Capture the cell that displays the provided text and extract its [X, Y] central coordinate. 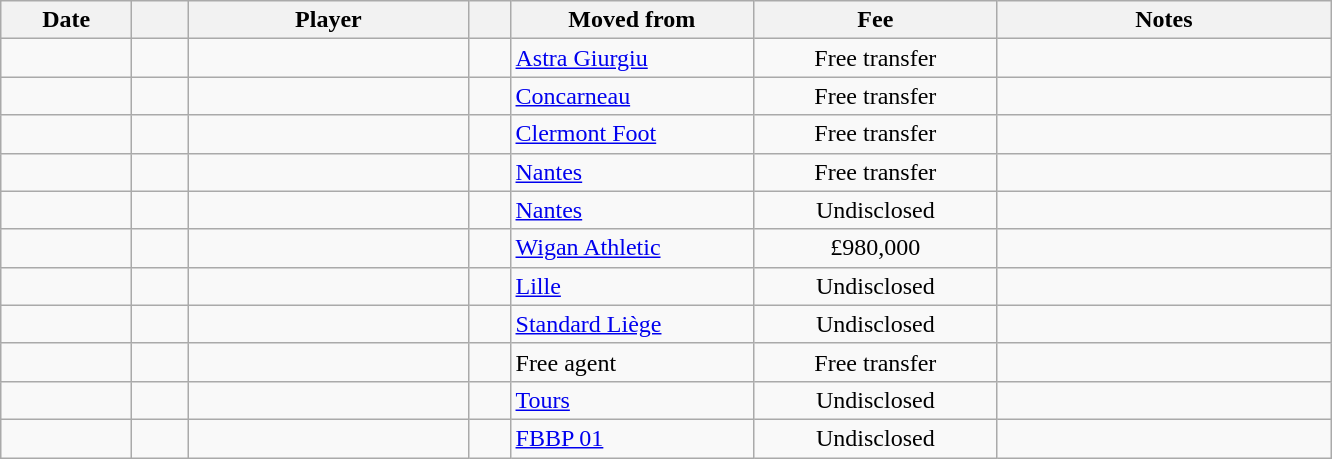
Fee [876, 20]
Standard Liège [632, 324]
Free agent [632, 362]
Concarneau [632, 96]
Player [328, 20]
Date [66, 20]
Tours [632, 400]
FBBP 01 [632, 438]
Astra Giurgiu [632, 58]
Clermont Foot [632, 134]
Wigan Athletic [632, 248]
£980,000 [876, 248]
Moved from [632, 20]
Notes [1164, 20]
Lille [632, 286]
